Return (X, Y) of the center of cell containing provided text 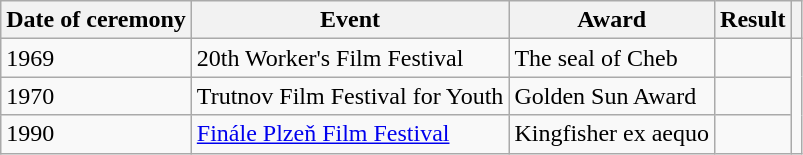
Award (612, 20)
The seal of Cheb (612, 58)
1969 (96, 58)
Kingfisher ex aequo (612, 134)
1970 (96, 96)
Finále Plzeň Film Festival (350, 134)
20th Worker's Film Festival (350, 58)
Result (753, 20)
Date of ceremony (96, 20)
Golden Sun Award (612, 96)
Trutnov Film Festival for Youth (350, 96)
1990 (96, 134)
Event (350, 20)
